Extract the [x, y] coordinate from the center of the cell holding the provided text.  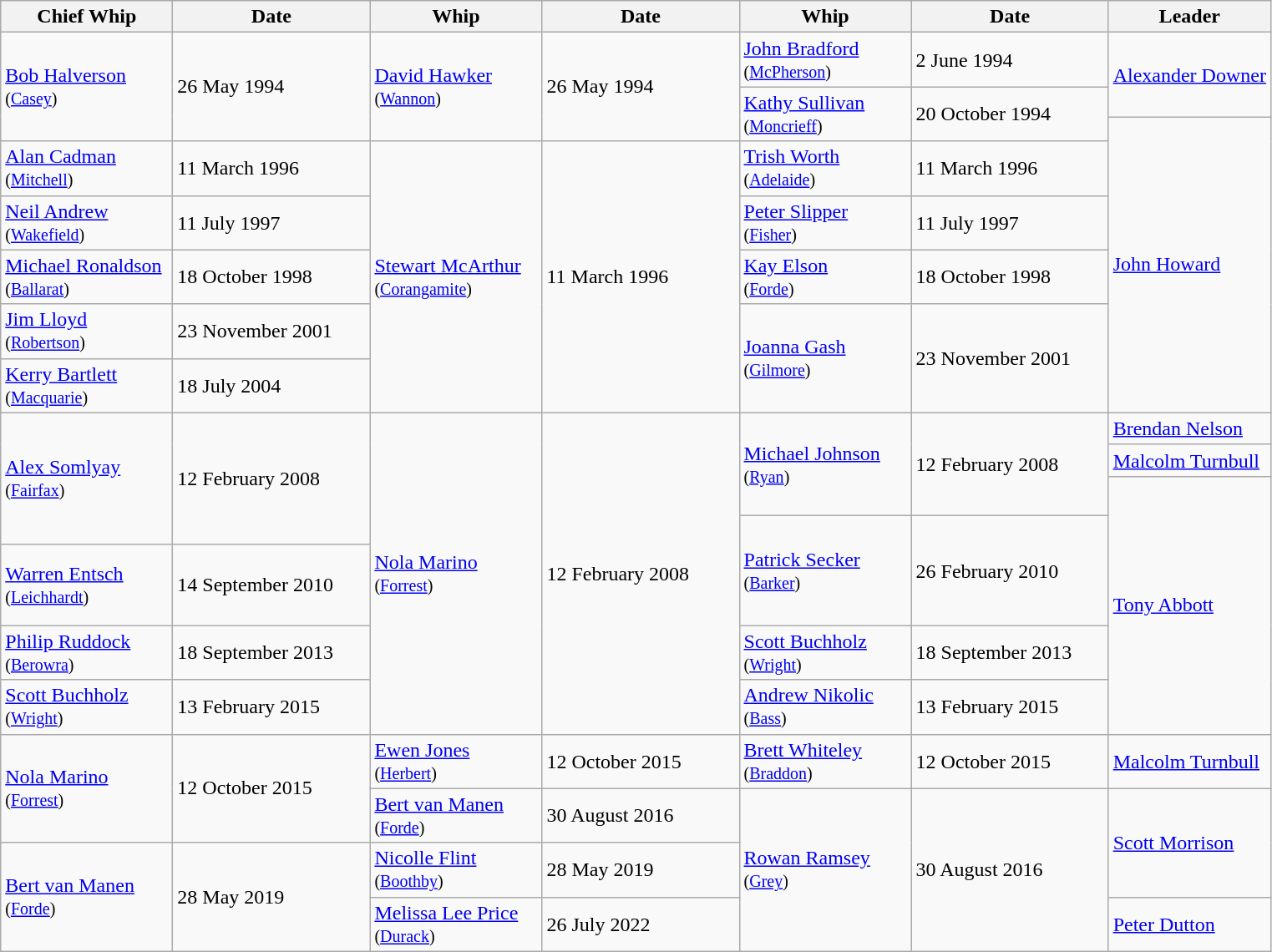
Scott Morrison [1189, 843]
John Howard [1189, 265]
Kathy Sullivan(Moncrieff) [825, 114]
Patrick Secker(Barker) [825, 571]
Kay Elson(Forde) [825, 277]
Andrew Nikolic(Bass) [825, 706]
Alexander Downer [1189, 75]
Philip Ruddock(Berowra) [87, 653]
Peter Slipper(Fisher) [825, 222]
Bob Halverson(Casey) [87, 87]
Peter Dutton [1189, 924]
14 September 2010 [271, 585]
Neil Andrew(Wakefield) [87, 222]
Brett Whiteley(Braddon) [825, 762]
Alan Cadman(Mitchell) [87, 169]
Chief Whip [87, 17]
John Bradford(McPherson) [825, 60]
Rowan Ramsey(Grey) [825, 870]
Michael Ronaldson(Ballarat) [87, 277]
Melissa Lee Price(Durack) [456, 924]
Trish Worth(Adelaide) [825, 169]
Alex Somlyay(Fairfax) [87, 478]
Leader [1189, 17]
Kerry Bartlett(Macquarie) [87, 386]
Brendan Nelson [1189, 428]
David Hawker(Wannon) [456, 87]
Warren Entsch(Leichhardt) [87, 585]
Tony Abbott [1189, 605]
2 June 1994 [1010, 60]
26 February 2010 [1010, 571]
Jim Lloyd(Robertson) [87, 331]
Ewen Jones(Herbert) [456, 762]
Nicolle Flint(Boothby) [456, 870]
Michael Johnson(Ryan) [825, 464]
20 October 1994 [1010, 114]
Stewart McArthur(Corangamite) [456, 277]
Joanna Gash(Gilmore) [825, 358]
18 July 2004 [271, 386]
26 July 2022 [641, 924]
